Search for the cell housing the specified text and yield its [x, y] center coordinate. 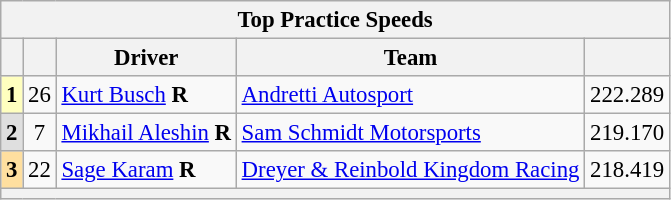
1 [12, 95]
Team [410, 58]
26 [40, 95]
218.419 [628, 170]
2 [12, 133]
Andretti Autosport [410, 95]
Driver [146, 58]
Dreyer & Reinbold Kingdom Racing [410, 170]
219.170 [628, 133]
Sam Schmidt Motorsports [410, 133]
3 [12, 170]
22 [40, 170]
Sage Karam R [146, 170]
7 [40, 133]
222.289 [628, 95]
Mikhail Aleshin R [146, 133]
Top Practice Speeds [336, 20]
Kurt Busch R [146, 95]
